Provide the (x, y) coordinate of the cell's center where the given text is located.  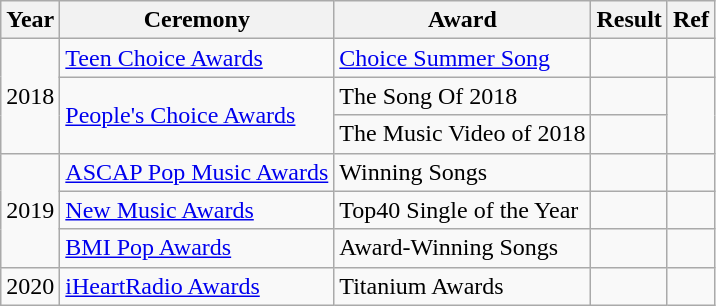
Ceremony (197, 20)
BMI Pop Awards (197, 248)
The Song Of 2018 (462, 96)
Ref (690, 20)
People's Choice Awards (197, 115)
Titanium Awards (462, 286)
2019 (30, 210)
Top40 Single of the Year (462, 210)
New Music Awards (197, 210)
Award (462, 20)
Winning Songs (462, 172)
2018 (30, 96)
Choice Summer Song (462, 58)
The Music Video of 2018 (462, 134)
2020 (30, 286)
Award-Winning Songs (462, 248)
Result (629, 20)
ASCAP Pop Music Awards (197, 172)
Year (30, 20)
Teen Choice Awards (197, 58)
iHeartRadio Awards (197, 286)
